Provide the (X, Y) coordinate of the cell's center where the given text is located.  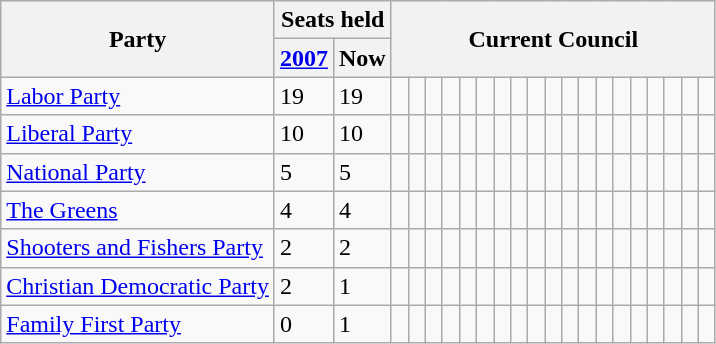
Current Council (553, 39)
Party (138, 39)
Family First Party (138, 324)
0 (304, 324)
Now (362, 58)
National Party (138, 172)
Christian Democratic Party (138, 286)
Seats held (332, 20)
Liberal Party (138, 134)
The Greens (138, 210)
Shooters and Fishers Party (138, 248)
2007 (304, 58)
Labor Party (138, 96)
